Capture the cell that displays the provided text and extract its (x, y) central coordinate. 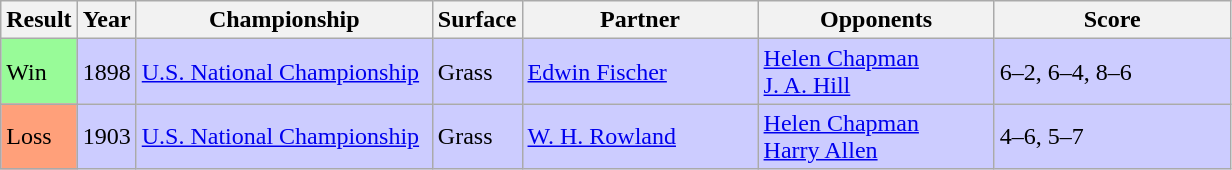
Helen Chapman J. A. Hill (876, 72)
Opponents (876, 20)
6–2, 6–4, 8–6 (1112, 72)
Partner (640, 20)
Edwin Fischer (640, 72)
4–6, 5–7 (1112, 136)
Score (1112, 20)
Loss (39, 136)
W. H. Rowland (640, 136)
1898 (106, 72)
Win (39, 72)
Result (39, 20)
Helen Chapman Harry Allen (876, 136)
Year (106, 20)
Surface (477, 20)
1903 (106, 136)
Championship (284, 20)
